Search for the cell housing the specified text and yield its (x, y) center coordinate. 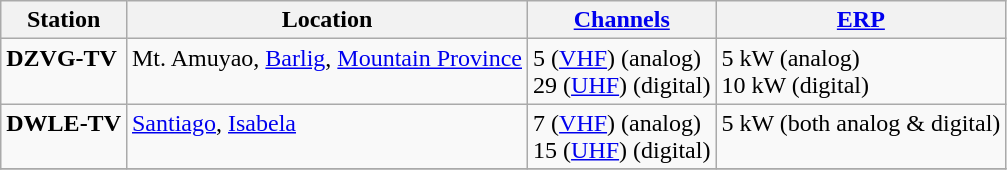
DWLE-TV (64, 136)
Location (326, 20)
Mt. Amuyao, Barlig, Mountain Province (326, 72)
DZVG-TV (64, 72)
ERP (861, 20)
Santiago, Isabela (326, 136)
5 kW (both analog & digital) (861, 136)
5 (VHF) (analog) 29 (UHF) (digital) (622, 72)
Channels (622, 20)
7 (VHF) (analog) 15 (UHF) (digital) (622, 136)
Station (64, 20)
5 kW (analog) 10 kW (digital) (861, 72)
